Provide the [x, y] coordinate of the cell's center where the given text is located.  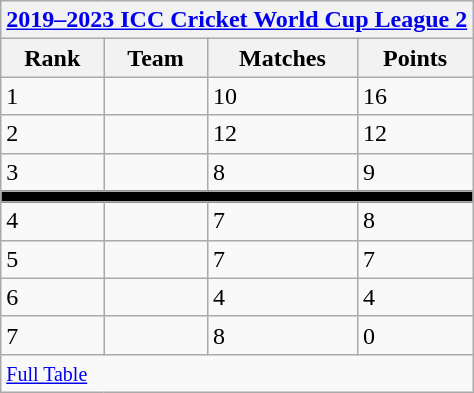
2019–2023 ICC Cricket World Cup League 2 [237, 20]
9 [414, 172]
Points [414, 58]
1 [52, 96]
0 [414, 335]
3 [52, 172]
16 [414, 96]
Matches [282, 58]
5 [52, 259]
Full Table [237, 373]
Team [156, 58]
2 [52, 134]
10 [282, 96]
6 [52, 297]
Rank [52, 58]
